Provide the (x, y) coordinate of the cell's center where the given text is located.  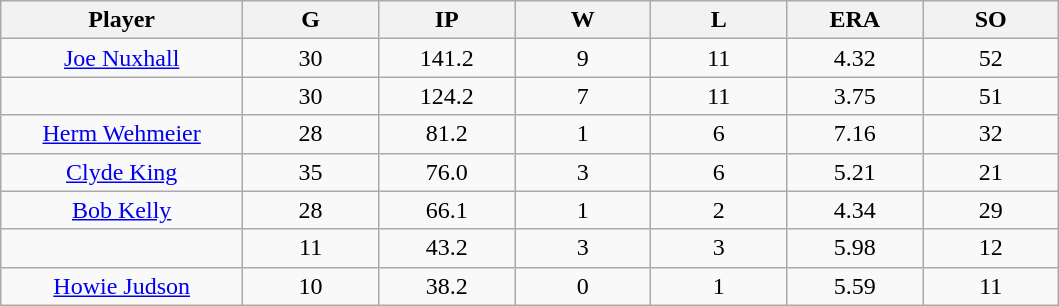
W (583, 20)
38.2 (447, 286)
5.21 (855, 172)
9 (583, 58)
Player (122, 20)
29 (991, 210)
52 (991, 58)
2 (719, 210)
SO (991, 20)
21 (991, 172)
7 (583, 96)
141.2 (447, 58)
Clyde King (122, 172)
51 (991, 96)
L (719, 20)
66.1 (447, 210)
5.59 (855, 286)
32 (991, 134)
76.0 (447, 172)
7.16 (855, 134)
5.98 (855, 248)
IP (447, 20)
10 (311, 286)
3.75 (855, 96)
81.2 (447, 134)
0 (583, 286)
Joe Nuxhall (122, 58)
4.34 (855, 210)
35 (311, 172)
4.32 (855, 58)
12 (991, 248)
43.2 (447, 248)
Bob Kelly (122, 210)
124.2 (447, 96)
G (311, 20)
Howie Judson (122, 286)
ERA (855, 20)
Herm Wehmeier (122, 134)
